For the text-containing cell, return its midpoint in [X, Y] coordinate format. 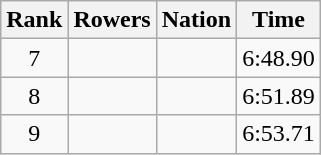
8 [34, 96]
9 [34, 134]
Nation [196, 20]
Time [279, 20]
Rowers [112, 20]
Rank [34, 20]
6:53.71 [279, 134]
6:48.90 [279, 58]
6:51.89 [279, 96]
7 [34, 58]
